Identify which cell holds the provided text, then report its [x, y] central coordinate. 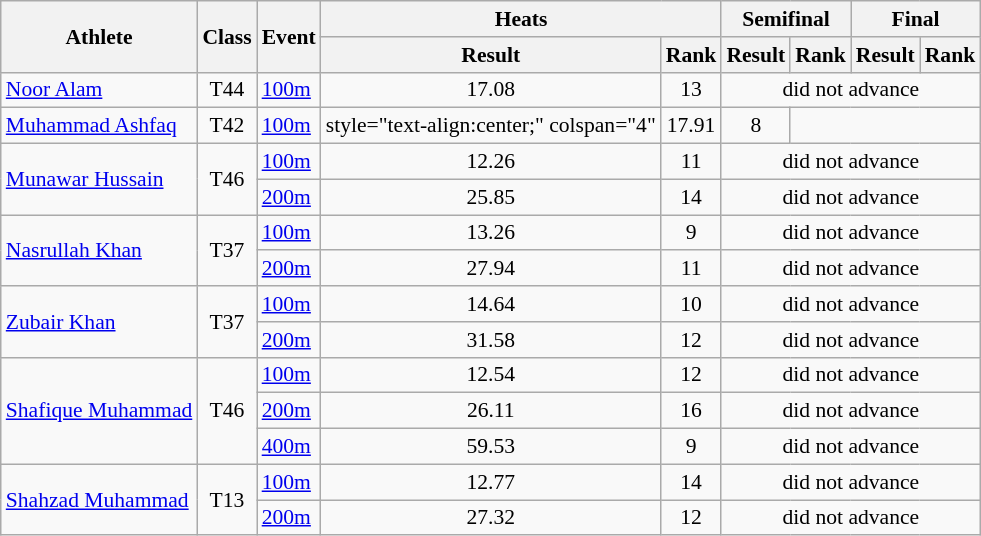
12.54 [491, 375]
31.58 [491, 340]
27.94 [491, 269]
12.26 [491, 162]
Final [916, 19]
17.91 [692, 126]
400m [289, 447]
Event [289, 36]
13.26 [491, 233]
T42 [226, 126]
16 [692, 411]
T13 [226, 500]
17.08 [491, 90]
Nasrullah Khan [100, 250]
25.85 [491, 197]
8 [756, 126]
T44 [226, 90]
Shahzad Muhammad [100, 500]
Shafique Muhammad [100, 410]
Muhammad Ashfaq [100, 126]
Zubair Khan [100, 322]
26.11 [491, 411]
27.32 [491, 518]
59.53 [491, 447]
14.64 [491, 304]
Heats [522, 19]
style="text-align:center;" colspan="4" [491, 126]
10 [692, 304]
Class [226, 36]
12.77 [491, 482]
13 [692, 90]
Noor Alam [100, 90]
Munawar Hussain [100, 180]
Semifinal [786, 19]
Athlete [100, 36]
